Search for the cell housing the specified text and yield its (X, Y) center coordinate. 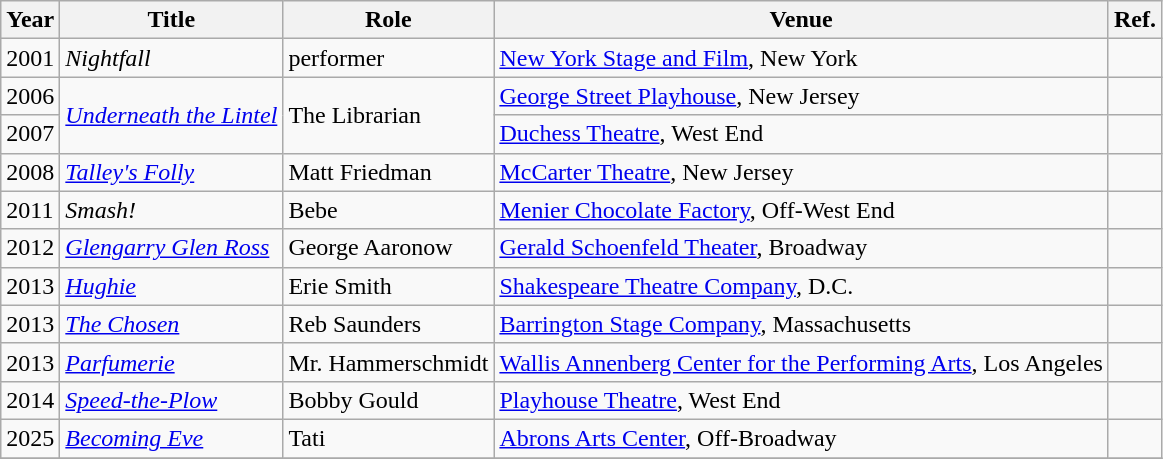
2008 (30, 172)
George Aaronow (388, 248)
2014 (30, 400)
Tati (388, 438)
Role (388, 20)
2012 (30, 248)
Hughie (172, 286)
Smash! (172, 210)
Bebe (388, 210)
Mr. Hammerschmidt (388, 362)
Venue (802, 20)
performer (388, 58)
George Street Playhouse, New Jersey (802, 96)
Reb Saunders (388, 324)
Menier Chocolate Factory, Off-West End (802, 210)
Glengarry Glen Ross (172, 248)
The Librarian (388, 115)
Speed-the-Plow (172, 400)
Becoming Eve (172, 438)
Barrington Stage Company, Massachusetts (802, 324)
Gerald Schoenfeld Theater, Broadway (802, 248)
Year (30, 20)
Ref. (1134, 20)
Abrons Arts Center, Off-Broadway (802, 438)
Underneath the Lintel (172, 115)
2025 (30, 438)
Playhouse Theatre, West End (802, 400)
Talley's Folly (172, 172)
Bobby Gould (388, 400)
Duchess Theatre, West End (802, 134)
2001 (30, 58)
Nightfall (172, 58)
Shakespeare Theatre Company, D.C. (802, 286)
Wallis Annenberg Center for the Performing Arts, Los Angeles (802, 362)
Matt Friedman (388, 172)
New York Stage and Film, New York (802, 58)
Title (172, 20)
2007 (30, 134)
The Chosen (172, 324)
Erie Smith (388, 286)
Parfumerie (172, 362)
McCarter Theatre, New Jersey (802, 172)
2011 (30, 210)
2006 (30, 96)
